For the text-containing cell, return its midpoint in [x, y] coordinate format. 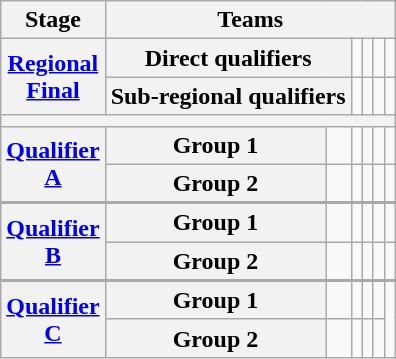
RegionalFinal [53, 77]
QualifierC [53, 318]
QualifierB [53, 242]
Sub-regional qualifiers [228, 96]
Stage [53, 20]
QualifierA [53, 164]
Teams [250, 20]
Direct qualifiers [228, 58]
